Find where the given text appears and provide that cell's center as (x, y) coordinate. 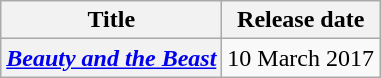
Release date (301, 20)
10 March 2017 (301, 58)
Beauty and the Beast (112, 58)
Title (112, 20)
